Pinpoint the cell where the given text exists, returning its (x, y) midpoint coordinate. 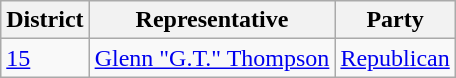
Representative (212, 20)
District (45, 20)
Glenn "G.T." Thompson (212, 58)
Republican (395, 58)
Party (395, 20)
15 (45, 58)
